Scan for the cell matching the given text and deliver its [X, Y] coordinate at center. 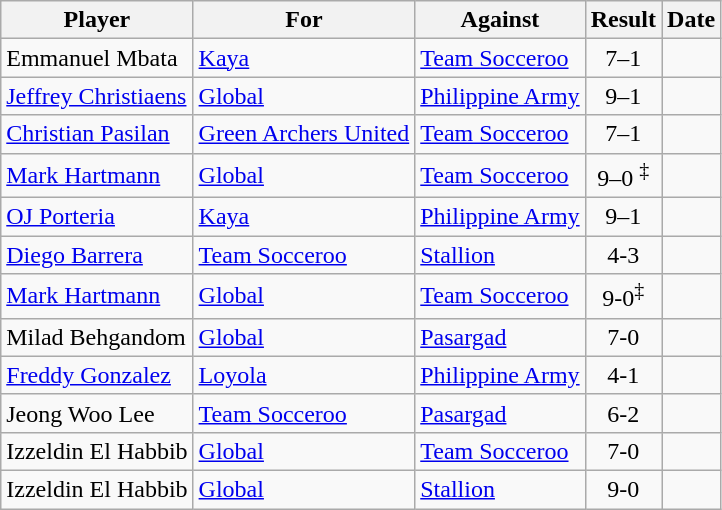
4-3 [623, 255]
4-1 [623, 375]
Jeffrey Christiaens [97, 96]
Milad Behgandom [97, 337]
Christian Pasilan [97, 134]
Freddy Gonzalez [97, 375]
9-0 [623, 489]
Green Archers United [304, 134]
6-2 [623, 413]
Loyola [304, 375]
Jeong Woo Lee [97, 413]
OJ Porteria [97, 217]
9-0‡ [623, 296]
Player [97, 20]
Result [623, 20]
For [304, 20]
Against [500, 20]
9–0 ‡ [623, 176]
Emmanuel Mbata [97, 58]
Diego Barrera [97, 255]
Date [692, 20]
